Provide the [X, Y] coordinate of the cell's center where the given text is located.  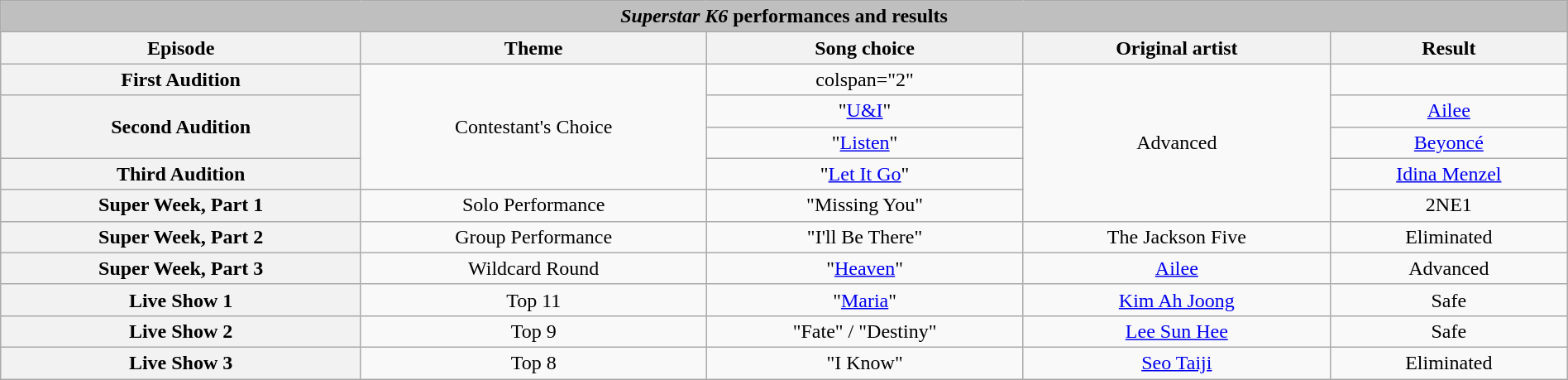
Super Week, Part 1 [181, 205]
Beyoncé [1449, 142]
"Missing You" [865, 205]
Superstar K6 performances and results [784, 17]
2NE1 [1449, 205]
Solo Performance [533, 205]
Seo Taiji [1176, 363]
Super Week, Part 3 [181, 268]
Live Show 1 [181, 300]
"Fate" / "Destiny" [865, 331]
The Jackson Five [1176, 237]
Live Show 3 [181, 363]
Top 8 [533, 363]
Wildcard Round [533, 268]
Second Audition [181, 127]
Top 11 [533, 300]
Original artist [1176, 48]
"U&I" [865, 111]
Group Performance [533, 237]
First Audition [181, 79]
"Heaven" [865, 268]
Contestant's Choice [533, 127]
"I'll Be There" [865, 237]
"Let It Go" [865, 174]
Super Week, Part 2 [181, 237]
"I Know" [865, 363]
"Maria" [865, 300]
Lee Sun Hee [1176, 331]
Top 9 [533, 331]
Live Show 2 [181, 331]
Theme [533, 48]
colspan="2" [865, 79]
Idina Menzel [1449, 174]
Episode [181, 48]
Third Audition [181, 174]
"Listen" [865, 142]
Song choice [865, 48]
Result [1449, 48]
Kim Ah Joong [1176, 300]
